Capture the cell that displays the provided text and extract its [X, Y] central coordinate. 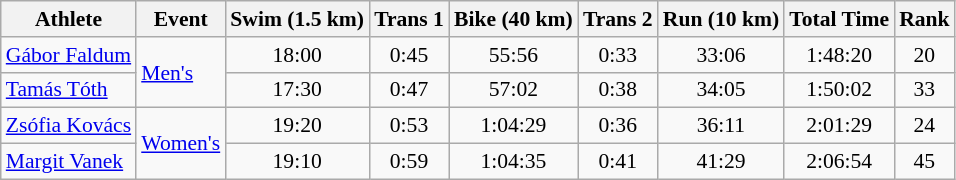
1:04:29 [514, 126]
0:53 [409, 126]
Gábor Faldum [68, 55]
18:00 [297, 55]
0:41 [618, 162]
24 [924, 126]
Run (10 km) [721, 19]
33:06 [721, 55]
Zsófia Kovács [68, 126]
1:48:20 [839, 55]
Trans 2 [618, 19]
0:47 [409, 90]
Rank [924, 19]
0:45 [409, 55]
2:01:29 [839, 126]
17:30 [297, 90]
19:10 [297, 162]
Tamás Tóth [68, 90]
Athlete [68, 19]
Bike (40 km) [514, 19]
0:59 [409, 162]
33 [924, 90]
Trans 1 [409, 19]
Women's [180, 144]
19:20 [297, 126]
34:05 [721, 90]
Total Time [839, 19]
1:50:02 [839, 90]
Margit Vanek [68, 162]
0:33 [618, 55]
45 [924, 162]
0:36 [618, 126]
0:38 [618, 90]
Swim (1.5 km) [297, 19]
36:11 [721, 126]
20 [924, 55]
Men's [180, 72]
Event [180, 19]
2:06:54 [839, 162]
55:56 [514, 55]
41:29 [721, 162]
1:04:35 [514, 162]
57:02 [514, 90]
